Output the [x, y] coordinate of the center of the cell containing the given text.  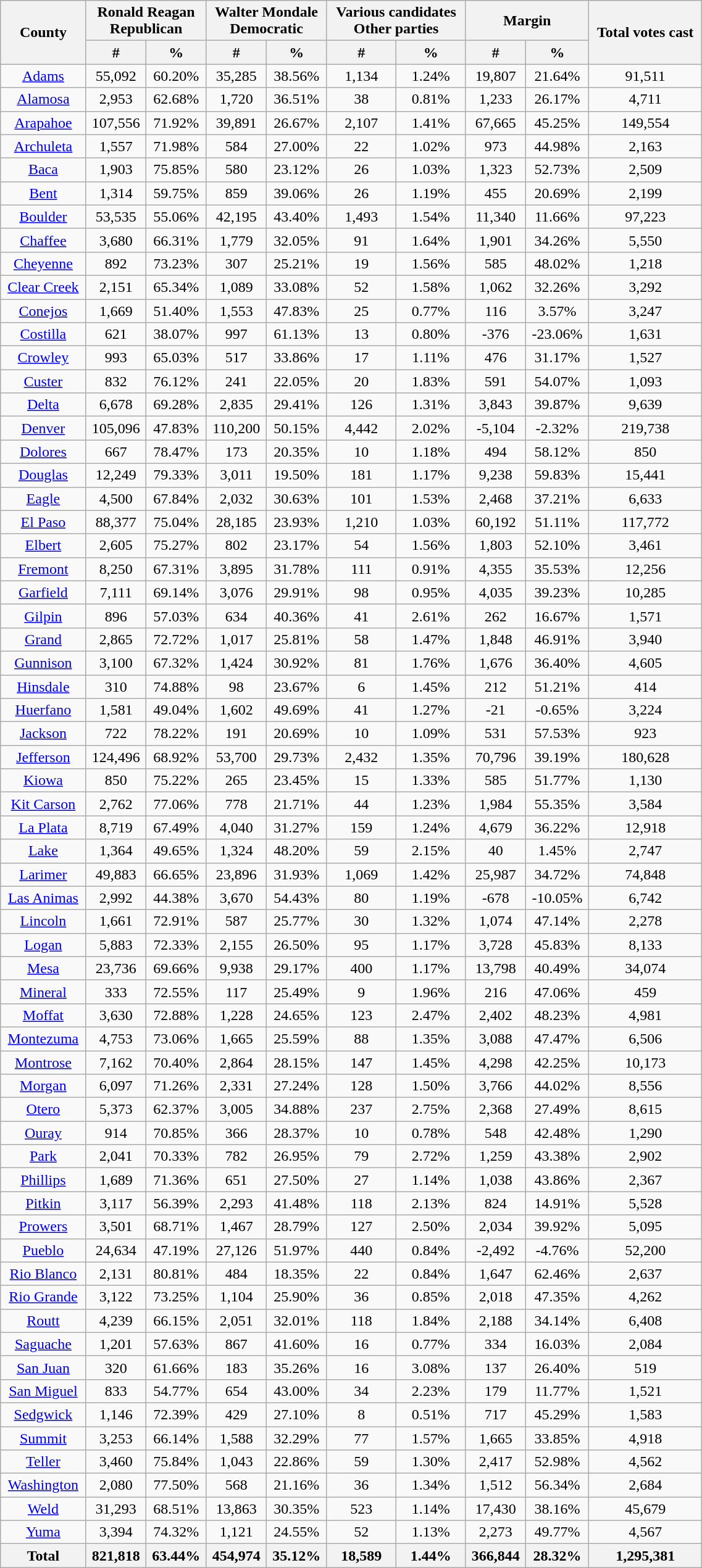
517 [236, 358]
824 [496, 1203]
29.73% [297, 757]
Kiowa [43, 781]
Huerfano [43, 710]
5,550 [645, 240]
117,772 [645, 522]
41.48% [297, 1203]
4,298 [496, 1062]
5,528 [645, 1203]
34 [361, 1391]
3,224 [645, 710]
28.15% [297, 1062]
39.19% [558, 757]
54.07% [558, 381]
55,092 [116, 76]
74.32% [177, 1532]
25 [361, 310]
0.51% [431, 1414]
1,121 [236, 1532]
11.77% [558, 1391]
1,323 [496, 170]
2,367 [645, 1180]
124,496 [116, 757]
33.86% [297, 358]
-5,104 [496, 428]
568 [236, 1485]
2,864 [236, 1062]
26.17% [558, 99]
1,588 [236, 1438]
366 [236, 1133]
51.40% [177, 310]
-10.05% [558, 898]
36.22% [558, 828]
440 [361, 1250]
17,430 [496, 1509]
21.16% [297, 1485]
11,340 [496, 217]
0.78% [431, 1133]
27.50% [297, 1180]
587 [236, 921]
63.44% [177, 1556]
241 [236, 381]
2,417 [496, 1462]
1.32% [431, 921]
Elbert [43, 545]
892 [116, 263]
57.03% [177, 616]
6 [361, 687]
Phillips [43, 1180]
1,571 [645, 616]
1.76% [431, 663]
45.83% [558, 945]
2,131 [116, 1274]
591 [496, 381]
78.47% [177, 452]
Morgan [43, 1086]
8,719 [116, 828]
3,011 [236, 475]
2,684 [645, 1485]
3,895 [236, 569]
3,253 [116, 1438]
2,034 [496, 1227]
310 [116, 687]
27 [361, 1180]
23.45% [297, 781]
-21 [496, 710]
88 [361, 1039]
1,676 [496, 663]
80 [361, 898]
40 [496, 851]
69.28% [177, 405]
Total votes cast [645, 32]
13,798 [496, 968]
28.79% [297, 1227]
33.08% [297, 287]
366,844 [496, 1556]
400 [361, 968]
2,293 [236, 1203]
31.93% [297, 874]
2,747 [645, 851]
56.34% [558, 1485]
1.83% [431, 381]
66.31% [177, 240]
4,500 [116, 499]
56.39% [177, 1203]
43.86% [558, 1180]
2,032 [236, 499]
2,865 [116, 639]
832 [116, 381]
1,295,381 [645, 1556]
39.06% [297, 193]
Yuma [43, 1532]
Bent [43, 193]
116 [496, 310]
62.68% [177, 99]
Douglas [43, 475]
72.55% [177, 992]
2.23% [431, 1391]
Pitkin [43, 1203]
52.98% [558, 1462]
923 [645, 734]
68.92% [177, 757]
3,461 [645, 545]
2,432 [361, 757]
859 [236, 193]
1,069 [361, 874]
1.30% [431, 1462]
24,634 [116, 1250]
28.32% [558, 1556]
4,562 [645, 1462]
Archuleta [43, 146]
1,089 [236, 287]
4,711 [645, 99]
74,848 [645, 874]
57.63% [177, 1344]
Lake [43, 851]
58 [361, 639]
2.02% [431, 428]
Mesa [43, 968]
137 [496, 1367]
48.23% [558, 1015]
Kit Carson [43, 804]
1,038 [496, 1180]
10,173 [645, 1062]
42.48% [558, 1133]
12,256 [645, 569]
15,441 [645, 475]
39,891 [236, 123]
3,680 [116, 240]
25.81% [297, 639]
23.67% [297, 687]
867 [236, 1344]
62.37% [177, 1110]
1,228 [236, 1015]
46.91% [558, 639]
Custer [43, 381]
19.50% [297, 475]
3,117 [116, 1203]
21.64% [558, 76]
2,278 [645, 921]
Walter MondaleDemocratic [267, 21]
117 [236, 992]
914 [116, 1133]
2.47% [431, 1015]
81 [361, 663]
1.33% [431, 781]
36.40% [558, 663]
2,902 [645, 1156]
2,273 [496, 1532]
32.29% [297, 1438]
29.41% [297, 405]
3,247 [645, 310]
Montezuma [43, 1039]
22.86% [297, 1462]
Jefferson [43, 757]
77 [361, 1438]
16.67% [558, 616]
51.21% [558, 687]
1,074 [496, 921]
3,670 [236, 898]
25,987 [496, 874]
1.44% [431, 1556]
1.54% [431, 217]
Baca [43, 170]
8,133 [645, 945]
55.06% [177, 217]
44.02% [558, 1086]
28,185 [236, 522]
2,402 [496, 1015]
39.92% [558, 1227]
67.31% [177, 569]
71.26% [177, 1086]
75.85% [177, 170]
2.13% [431, 1203]
26.95% [297, 1156]
1,324 [236, 851]
896 [116, 616]
Jackson [43, 734]
20.35% [297, 452]
34,074 [645, 968]
61.66% [177, 1367]
Moffat [43, 1015]
67.32% [177, 663]
El Paso [43, 522]
1.02% [431, 146]
4,918 [645, 1438]
22.05% [297, 381]
1.84% [431, 1321]
2,188 [496, 1321]
30.35% [297, 1509]
183 [236, 1367]
Denver [43, 428]
97,223 [645, 217]
1,984 [496, 804]
52,200 [645, 1250]
548 [496, 1133]
30 [361, 921]
32.05% [297, 240]
8 [361, 1414]
3,940 [645, 639]
320 [116, 1367]
1,848 [496, 639]
Saguache [43, 1344]
55.35% [558, 804]
4,605 [645, 663]
30.63% [297, 499]
45.25% [558, 123]
459 [645, 992]
51.11% [558, 522]
1,467 [236, 1227]
6,742 [645, 898]
51.97% [297, 1250]
1,259 [496, 1156]
778 [236, 804]
31.17% [558, 358]
334 [496, 1344]
47.14% [558, 921]
59.75% [177, 193]
11.66% [558, 217]
34.26% [558, 240]
73.25% [177, 1297]
34.14% [558, 1321]
127 [361, 1227]
49.65% [177, 851]
77.06% [177, 804]
34.88% [297, 1110]
1,134 [361, 76]
31.78% [297, 569]
60,192 [496, 522]
67.49% [177, 828]
1.96% [431, 992]
18.35% [297, 1274]
1,553 [236, 310]
2,835 [236, 405]
48.20% [297, 851]
45,679 [645, 1509]
91 [361, 240]
75.27% [177, 545]
21.71% [297, 804]
Ouray [43, 1133]
1,210 [361, 522]
Las Animas [43, 898]
2,992 [116, 898]
79 [361, 1156]
47.47% [558, 1039]
1,669 [116, 310]
69.14% [177, 592]
Montrose [43, 1062]
51.77% [558, 781]
16.03% [558, 1344]
1,130 [645, 781]
6,408 [645, 1321]
1,093 [645, 381]
47.06% [558, 992]
2,080 [116, 1485]
Eagle [43, 499]
6,678 [116, 405]
County [43, 32]
-2.32% [558, 428]
72.72% [177, 639]
Fremont [43, 569]
19,807 [496, 76]
2,051 [236, 1321]
88,377 [116, 522]
Dolores [43, 452]
123 [361, 1015]
1,521 [645, 1391]
3,292 [645, 287]
79.33% [177, 475]
23.17% [297, 545]
1,803 [496, 545]
Washington [43, 1485]
333 [116, 992]
2,368 [496, 1110]
1,903 [116, 170]
105,096 [116, 428]
52.73% [558, 170]
65.34% [177, 287]
429 [236, 1414]
18,589 [361, 1556]
2.72% [431, 1156]
722 [116, 734]
1,583 [645, 1414]
35.12% [297, 1556]
Grand [43, 639]
9 [361, 992]
42,195 [236, 217]
1.31% [431, 405]
5,883 [116, 945]
70.85% [177, 1133]
66.15% [177, 1321]
Total [43, 1556]
60.20% [177, 76]
833 [116, 1391]
27.00% [297, 146]
2,107 [361, 123]
494 [496, 452]
1,218 [645, 263]
-2,492 [496, 1250]
3,460 [116, 1462]
181 [361, 475]
48.02% [558, 263]
7,111 [116, 592]
Park [43, 1156]
50.15% [297, 428]
Arapahoe [43, 123]
1.09% [431, 734]
1,512 [496, 1485]
455 [496, 193]
1,233 [496, 99]
1.64% [431, 240]
40.49% [558, 968]
31,293 [116, 1509]
45.29% [558, 1414]
476 [496, 358]
72.39% [177, 1414]
3,728 [496, 945]
1,602 [236, 710]
Gilpin [43, 616]
3.57% [558, 310]
67.84% [177, 499]
-376 [496, 334]
38 [361, 99]
1.27% [431, 710]
4,262 [645, 1297]
3.08% [431, 1367]
1.57% [431, 1438]
0.95% [431, 592]
Logan [43, 945]
26.50% [297, 945]
1,104 [236, 1297]
Weld [43, 1509]
1,364 [116, 851]
307 [236, 263]
30.92% [297, 663]
54 [361, 545]
San Juan [43, 1367]
62.46% [558, 1274]
13 [361, 334]
414 [645, 687]
107,556 [116, 123]
191 [236, 734]
29.17% [297, 968]
44.98% [558, 146]
-23.06% [558, 334]
27.49% [558, 1110]
262 [496, 616]
10,285 [645, 592]
71.98% [177, 146]
24.55% [297, 1532]
111 [361, 569]
73.06% [177, 1039]
1,043 [236, 1462]
23.12% [297, 170]
997 [236, 334]
1,201 [116, 1344]
43.38% [558, 1156]
38.56% [297, 76]
4,239 [116, 1321]
Gunnison [43, 663]
4,355 [496, 569]
Rio Grande [43, 1297]
1.50% [431, 1086]
2.75% [431, 1110]
Delta [43, 405]
3,100 [116, 663]
39.87% [558, 405]
8,615 [645, 1110]
24.65% [297, 1015]
Lincoln [43, 921]
531 [496, 734]
26.40% [558, 1367]
1,689 [116, 1180]
651 [236, 1180]
1,557 [116, 146]
584 [236, 146]
265 [236, 781]
523 [361, 1509]
3,005 [236, 1110]
821,818 [116, 1556]
Teller [43, 1462]
53,700 [236, 757]
216 [496, 992]
59.83% [558, 475]
1,779 [236, 240]
12,918 [645, 828]
2,605 [116, 545]
Larimer [43, 874]
41.60% [297, 1344]
15 [361, 781]
25.49% [297, 992]
49.04% [177, 710]
31.27% [297, 828]
4,981 [645, 1015]
Pueblo [43, 1250]
8,556 [645, 1086]
2,953 [116, 99]
73.23% [177, 263]
35,285 [236, 76]
72.91% [177, 921]
54.77% [177, 1391]
0.85% [431, 1297]
49.77% [558, 1532]
782 [236, 1156]
519 [645, 1367]
Costilla [43, 334]
3,076 [236, 592]
9,238 [496, 475]
2,018 [496, 1297]
66.14% [177, 1438]
973 [496, 146]
La Plata [43, 828]
159 [361, 828]
70.33% [177, 1156]
77.50% [177, 1485]
25.59% [297, 1039]
4,040 [236, 828]
-0.65% [558, 710]
5,373 [116, 1110]
76.12% [177, 381]
1.13% [431, 1532]
68.71% [177, 1227]
58.12% [558, 452]
12,249 [116, 475]
621 [116, 334]
78.22% [177, 734]
4,567 [645, 1532]
Ronald ReaganRepublican [146, 21]
20 [361, 381]
75.22% [177, 781]
180,628 [645, 757]
47.35% [558, 1297]
71.92% [177, 123]
4,679 [496, 828]
27,126 [236, 1250]
3,766 [496, 1086]
8,250 [116, 569]
38.07% [177, 334]
173 [236, 452]
71.36% [177, 1180]
66.65% [177, 874]
38.16% [558, 1509]
3,501 [116, 1227]
212 [496, 687]
39.23% [558, 592]
Routt [43, 1321]
37.21% [558, 499]
Cheyenne [43, 263]
26.67% [297, 123]
27.10% [297, 1414]
47.19% [177, 1250]
802 [236, 545]
1.58% [431, 287]
3,630 [116, 1015]
126 [361, 405]
Various candidatesOther parties [396, 21]
993 [116, 358]
237 [361, 1110]
19 [361, 263]
3,088 [496, 1039]
1,581 [116, 710]
1,720 [236, 99]
Alamosa [43, 99]
1.53% [431, 499]
52.10% [558, 545]
Chaffee [43, 240]
634 [236, 616]
3,394 [116, 1532]
717 [496, 1414]
128 [361, 1086]
Rio Blanco [43, 1274]
2,468 [496, 499]
36.51% [297, 99]
2,155 [236, 945]
Otero [43, 1110]
34.72% [558, 874]
23,896 [236, 874]
6,633 [645, 499]
70.40% [177, 1062]
61.13% [297, 334]
9,639 [645, 405]
4,442 [361, 428]
3,584 [645, 804]
35.53% [558, 569]
25.90% [297, 1297]
110,200 [236, 428]
1,424 [236, 663]
95 [361, 945]
1,146 [116, 1414]
1.23% [431, 804]
179 [496, 1391]
53,535 [116, 217]
5,095 [645, 1227]
Summit [43, 1438]
Sedgwick [43, 1414]
Crowley [43, 358]
28.37% [297, 1133]
1,290 [645, 1133]
2,041 [116, 1156]
0.91% [431, 569]
44.38% [177, 898]
Margin [527, 21]
Conejos [43, 310]
1.47% [431, 639]
75.84% [177, 1462]
70,796 [496, 757]
25.21% [297, 263]
654 [236, 1391]
4,035 [496, 592]
2,151 [116, 287]
1,661 [116, 921]
Mineral [43, 992]
29.91% [297, 592]
Adams [43, 76]
1,901 [496, 240]
1,527 [645, 358]
9,938 [236, 968]
2,762 [116, 804]
149,554 [645, 123]
1,062 [496, 287]
2,331 [236, 1086]
23,736 [116, 968]
3,122 [116, 1297]
32.01% [297, 1321]
33.85% [558, 1438]
74.88% [177, 687]
1,647 [496, 1274]
147 [361, 1062]
2,509 [645, 170]
3,843 [496, 405]
1,493 [361, 217]
27.24% [297, 1086]
2.61% [431, 616]
Prowers [43, 1227]
1.11% [431, 358]
580 [236, 170]
49.69% [297, 710]
454,974 [236, 1556]
54.43% [297, 898]
1.41% [431, 123]
2,637 [645, 1274]
72.33% [177, 945]
49,883 [116, 874]
1.18% [431, 452]
Clear Creek [43, 287]
44 [361, 804]
23.93% [297, 522]
484 [236, 1274]
1,631 [645, 334]
2.50% [431, 1227]
80.81% [177, 1274]
57.53% [558, 734]
1.34% [431, 1485]
-4.76% [558, 1250]
101 [361, 499]
San Miguel [43, 1391]
2,163 [645, 146]
6,097 [116, 1086]
13,863 [236, 1509]
75.04% [177, 522]
7,162 [116, 1062]
2,199 [645, 193]
2.15% [431, 851]
Garfield [43, 592]
1.42% [431, 874]
69.66% [177, 968]
667 [116, 452]
-678 [496, 898]
4,753 [116, 1039]
35.26% [297, 1367]
2,084 [645, 1344]
1,314 [116, 193]
72.88% [177, 1015]
32.26% [558, 287]
42.25% [558, 1062]
219,738 [645, 428]
6,506 [645, 1039]
67,665 [496, 123]
43.00% [297, 1391]
1,017 [236, 639]
68.51% [177, 1509]
40.36% [297, 616]
25.77% [297, 921]
0.80% [431, 334]
17 [361, 358]
Boulder [43, 217]
Hinsdale [43, 687]
43.40% [297, 217]
65.03% [177, 358]
91,511 [645, 76]
14.91% [558, 1203]
0.81% [431, 99]
